Output the [x, y] coordinate of the center of the cell containing the given text.  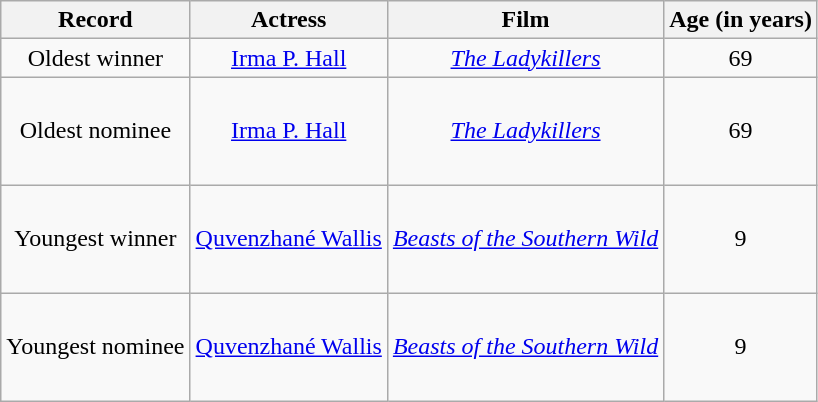
Actress [288, 20]
Youngest nominee [96, 347]
Youngest winner [96, 239]
Record [96, 20]
Oldest nominee [96, 131]
Oldest winner [96, 58]
Age (in years) [741, 20]
Film [525, 20]
